Scan for the cell matching the given text and deliver its [X, Y] coordinate at center. 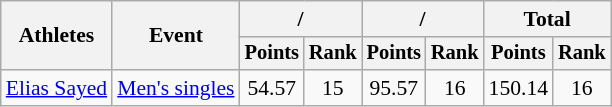
Men's singles [176, 88]
54.57 [272, 88]
Elias Sayed [56, 88]
150.14 [518, 88]
Total [548, 19]
95.57 [394, 88]
15 [333, 88]
Event [176, 36]
Athletes [56, 36]
